Identify which cell holds the provided text, then report its (X, Y) central coordinate. 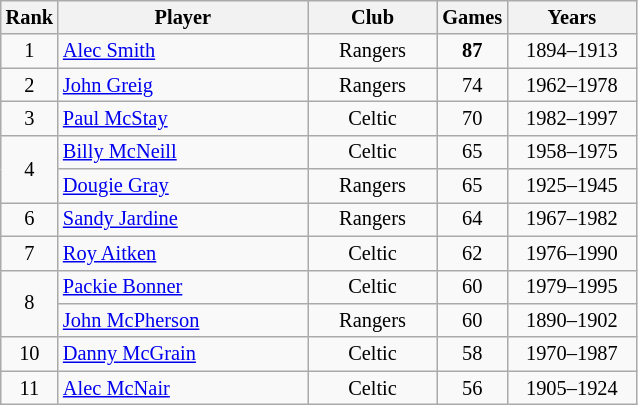
1905–1924 (572, 388)
Alec Smith (183, 51)
Alec McNair (183, 388)
Rank (30, 17)
1970–1987 (572, 354)
John Greig (183, 85)
John McPherson (183, 320)
1982–1997 (572, 118)
1962–1978 (572, 85)
1925–1945 (572, 186)
Roy Aitken (183, 253)
87 (472, 51)
8 (30, 304)
1967–1982 (572, 219)
Club (373, 17)
2 (30, 85)
6 (30, 219)
Billy McNeill (183, 152)
10 (30, 354)
Sandy Jardine (183, 219)
1976–1990 (572, 253)
Years (572, 17)
11 (30, 388)
3 (30, 118)
62 (472, 253)
74 (472, 85)
4 (30, 168)
58 (472, 354)
Paul McStay (183, 118)
56 (472, 388)
1 (30, 51)
Packie Bonner (183, 287)
70 (472, 118)
Danny McGrain (183, 354)
Player (183, 17)
Games (472, 17)
1958–1975 (572, 152)
64 (472, 219)
Dougie Gray (183, 186)
7 (30, 253)
1890–1902 (572, 320)
1979–1995 (572, 287)
1894–1913 (572, 51)
